Capture the cell that displays the provided text and extract its [x, y] central coordinate. 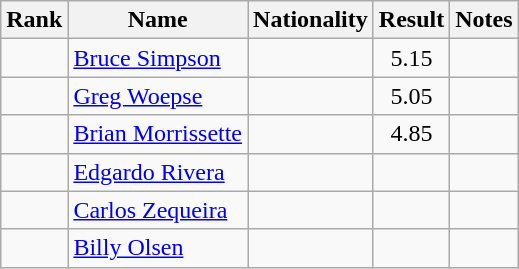
5.15 [411, 58]
5.05 [411, 96]
Result [411, 20]
Name [158, 20]
Bruce Simpson [158, 58]
Edgardo Rivera [158, 172]
Carlos Zequeira [158, 210]
Greg Woepse [158, 96]
Rank [34, 20]
4.85 [411, 134]
Notes [484, 20]
Brian Morrissette [158, 134]
Nationality [311, 20]
Billy Olsen [158, 248]
